Pinpoint the cell where the given text exists, returning its [x, y] midpoint coordinate. 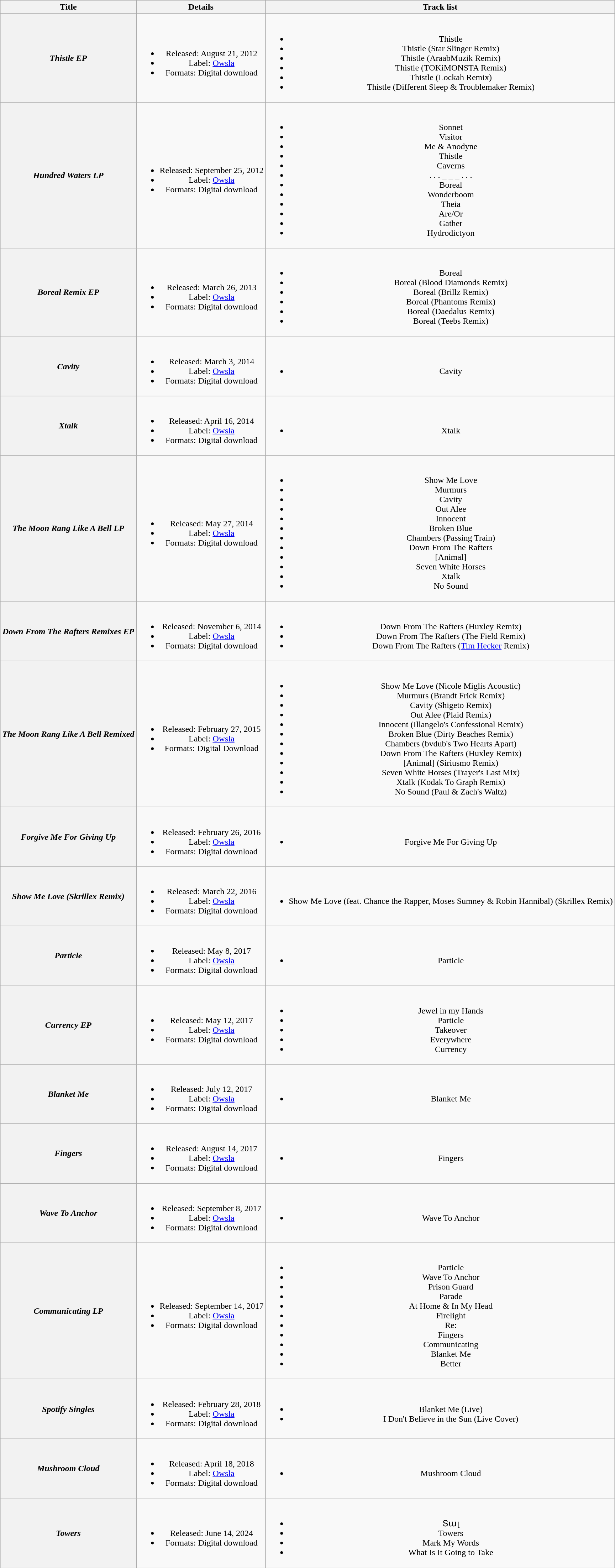
Released: March 22, 2016Label: OwslaFormats: Digital download [201, 896]
ParticleWave To AnchorPrison GuardParadeAt Home & In My HeadFirelightRe:FingersCommunicatingBlanket MeBetter [440, 1311]
Down From The Rafters (Huxley Remix)Down From The Rafters (The Field Remix)Down From The Rafters (Tim Hecker Remix) [440, 631]
Released: February 26, 2016Label: OwslaFormats: Digital download [201, 837]
Released: June 14, 2024Formats: Digital download [201, 1533]
BorealBoreal (Blood Diamonds Remix)Boreal (Brillz Remix)Boreal (Phantoms Remix)Boreal (Daedalus Remix)Boreal (Teebs Remix) [440, 292]
Released: May 27, 2014Label: OwslaFormats: Digital download [201, 528]
Track list [440, 7]
SonnetVisitorMe & AnodyneThistleCaverns. . . _ _ _ . . .BorealWonderboomTheiaAre/OrGatherHydrodictyon [440, 175]
Released: March 26, 2013Label: OwslaFormats: Digital download [201, 292]
Released: February 28, 2018Label: OwslaFormats: Digital download [201, 1409]
Thistle EP [68, 58]
Released: July 12, 2017Label: OwslaFormats: Digital download [201, 1094]
Released: May 12, 2017Label: OwslaFormats: Digital download [201, 1025]
Show Me LoveMurmursCavityOut AleeInnocentBroken BlueChambers (Passing Train)Down From The Rafters[Animal]Seven White HorsesXtalkNo Sound [440, 528]
Released: March 3, 2014Label: OwslaFormats: Digital download [201, 366]
Title [68, 7]
Released: September 8, 2017Label: OwslaFormats: Digital download [201, 1213]
Show Me Love (feat. Chance the Rapper, Moses Sumney & Robin Hannibal) (Skrillex Remix) [440, 896]
ՏալTowersMark My WordsWhat Is It Going to Take [440, 1533]
The Moon Rang Like A Bell LP [68, 528]
The Moon Rang Like A Bell Remixed [68, 734]
Communicating LP [68, 1311]
Spotify Singles [68, 1409]
Down From The Rafters Remixes EP [68, 631]
Released: August 21, 2012Label: OwslaFormats: Digital download [201, 58]
Blanket Me (Live)I Don't Believe in the Sun (Live Cover) [440, 1409]
Show Me Love (Skrillex Remix) [68, 896]
Currency EP [68, 1025]
Released: April 18, 2018Label: OwslaFormats: Digital download [201, 1469]
Released: April 16, 2014Label: OwslaFormats: Digital download [201, 426]
Released: August 14, 2017Label: OwslaFormats: Digital download [201, 1154]
Released: May 8, 2017Label: OwslaFormats: Digital download [201, 956]
Released: September 14, 2017Label: OwslaFormats: Digital download [201, 1311]
Released: September 25, 2012Label: OwslaFormats: Digital download [201, 175]
Jewel in my HandsParticleTakeoverEverywhereCurrency [440, 1025]
Boreal Remix EP [68, 292]
Towers [68, 1533]
Released: February 27, 2015Label: OwslaFormats: Digital Download [201, 734]
Details [201, 7]
Hundred Waters LP [68, 175]
Released: November 6, 2014Label: OwslaFormats: Digital download [201, 631]
